Return the (x, y) coordinate for the center point of the cell that contains the specified text.  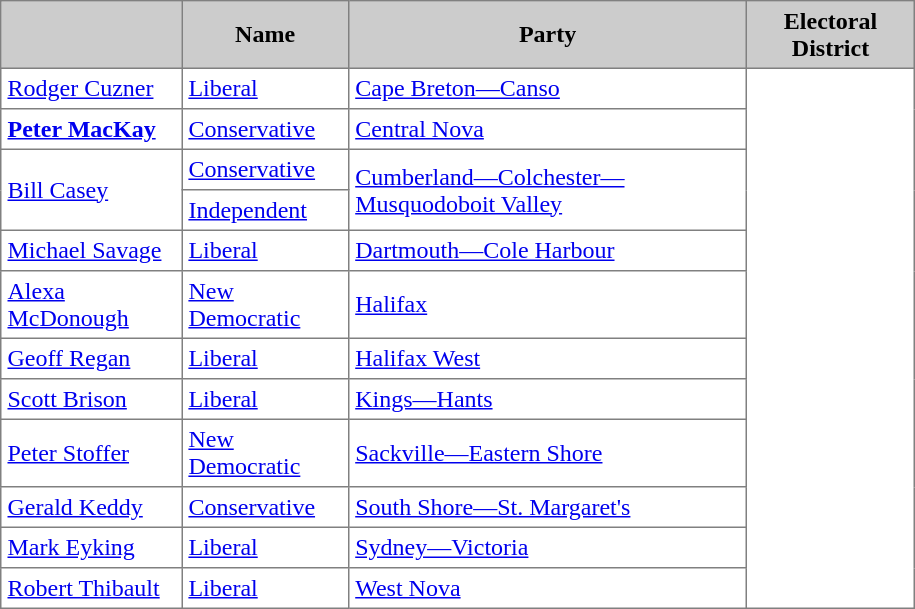
Name (266, 35)
South Shore—St. Margaret's (547, 507)
Cumberland—Colchester—Musquodoboit Valley (547, 190)
Scott Brison (92, 399)
Peter Stoffer (92, 453)
Independent (266, 210)
Dartmouth—Cole Harbour (547, 250)
Halifax (547, 305)
Sydney—Victoria (547, 547)
Cape Breton—Canso (547, 88)
Michael Savage (92, 250)
Central Nova (547, 129)
West Nova (547, 588)
Geoff Regan (92, 358)
Alexa McDonough (92, 305)
Gerald Keddy (92, 507)
Rodger Cuzner (92, 88)
Sackville—Eastern Shore (547, 453)
Robert Thibault (92, 588)
Peter MacKay (92, 129)
Halifax West (547, 358)
Kings—Hants (547, 399)
Bill Casey (92, 190)
Mark Eyking (92, 547)
Electoral District (830, 35)
Party (547, 35)
